Pinpoint the cell where the given text exists, returning its [x, y] midpoint coordinate. 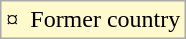
¤ Former country [94, 20]
